Scan for the cell matching the given text and deliver its [X, Y] coordinate at center. 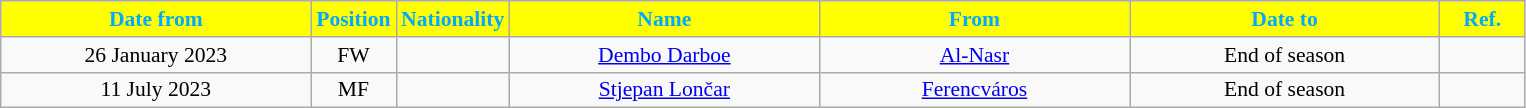
11 July 2023 [156, 90]
Position [354, 19]
Al-Nasr [974, 55]
From [974, 19]
Dembo Darboe [664, 55]
Date to [1285, 19]
Name [664, 19]
Ferencváros [974, 90]
Stjepan Lončar [664, 90]
Date from [156, 19]
Ref. [1482, 19]
FW [354, 55]
MF [354, 90]
Nationality [452, 19]
26 January 2023 [156, 55]
